Extract the [x, y] coordinate from the center of the cell holding the provided text.  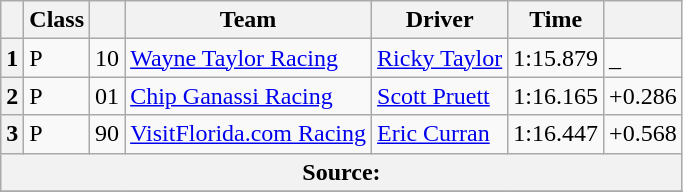
Team [248, 20]
Driver [440, 20]
1:15.879 [556, 58]
01 [108, 96]
Eric Curran [440, 134]
Scott Pruett [440, 96]
+0.568 [644, 134]
VisitFlorida.com Racing [248, 134]
1:16.447 [556, 134]
90 [108, 134]
3 [12, 134]
Time [556, 20]
10 [108, 58]
Ricky Taylor [440, 58]
Class [57, 20]
Wayne Taylor Racing [248, 58]
Source: [342, 172]
1:16.165 [556, 96]
_ [644, 58]
Chip Ganassi Racing [248, 96]
2 [12, 96]
+0.286 [644, 96]
1 [12, 58]
